For the text-containing cell, return its midpoint in (x, y) coordinate format. 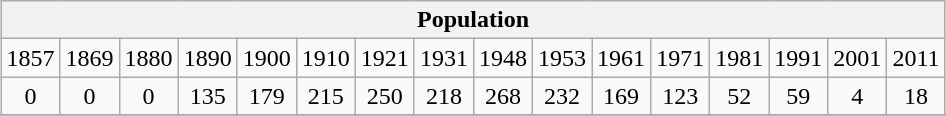
59 (798, 96)
169 (622, 96)
1961 (622, 58)
1910 (326, 58)
2011 (916, 58)
2001 (858, 58)
1948 (502, 58)
1857 (30, 58)
1921 (384, 58)
18 (916, 96)
250 (384, 96)
4 (858, 96)
1953 (562, 58)
1880 (148, 58)
52 (740, 96)
1981 (740, 58)
218 (444, 96)
1971 (680, 58)
268 (502, 96)
179 (266, 96)
1869 (90, 58)
1890 (208, 58)
1900 (266, 58)
Population (473, 20)
123 (680, 96)
1991 (798, 58)
232 (562, 96)
215 (326, 96)
1931 (444, 58)
135 (208, 96)
